Scan for the cell matching the given text and deliver its (X, Y) coordinate at center. 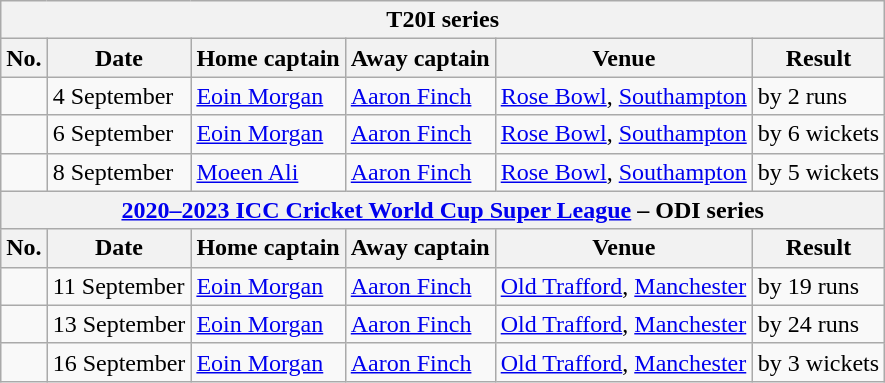
T20I series (443, 20)
by 2 runs (818, 96)
by 3 wickets (818, 362)
2020–2023 ICC Cricket World Cup Super League – ODI series (443, 210)
4 September (119, 96)
6 September (119, 134)
by 24 runs (818, 324)
16 September (119, 362)
Moeen Ali (268, 172)
8 September (119, 172)
13 September (119, 324)
by 6 wickets (818, 134)
11 September (119, 286)
by 19 runs (818, 286)
by 5 wickets (818, 172)
